Find where the given text appears and provide that cell's center as [x, y] coordinate. 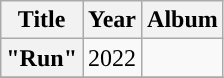
Album [183, 20]
2022 [112, 58]
Title [42, 20]
Year [112, 20]
"Run" [42, 58]
